Locate the cell with the specified text and output its [X, Y] center coordinate. 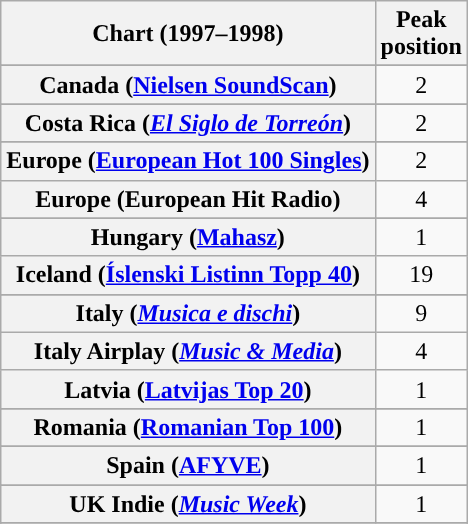
19 [421, 275]
Italy (Musica e dischi) [188, 313]
Spain (AFYVE) [188, 465]
Peakposition [421, 34]
Romania (Romanian Top 100) [188, 427]
Costa Rica (El Siglo de Torreón) [188, 123]
Canada (Nielsen SoundScan) [188, 85]
Hungary (Mahasz) [188, 237]
Italy Airplay (Music & Media) [188, 351]
Europe (European Hit Radio) [188, 199]
9 [421, 313]
Iceland (Íslenski Listinn Topp 40) [188, 275]
UK Indie (Music Week) [188, 503]
Europe (European Hot 100 Singles) [188, 161]
Chart (1997–1998) [188, 34]
Latvia (Latvijas Top 20) [188, 389]
